Provide the [X, Y] coordinate of the cell's center where the given text is located.  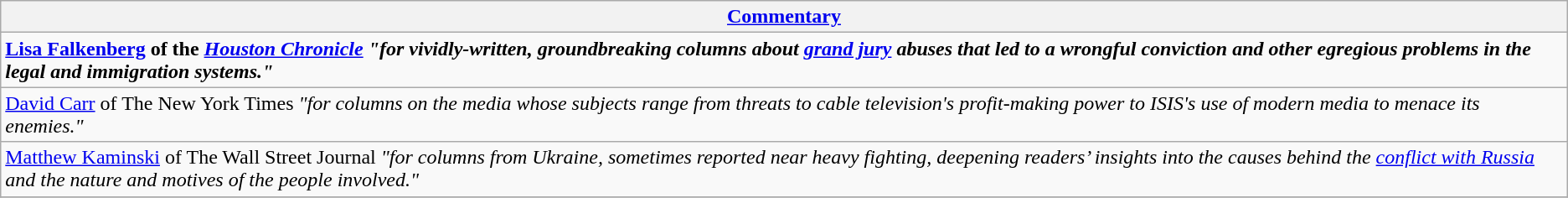
Commentary [784, 17]
